Determine the [x, y] coordinate at the center of the cell enclosing the given text.  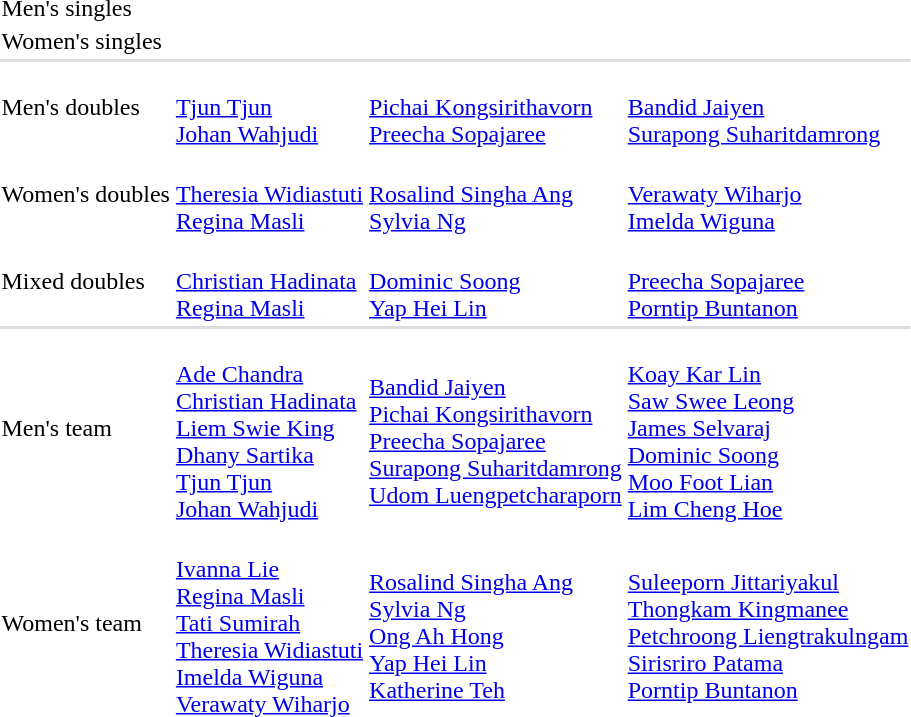
Tjun TjunJohan Wahjudi [269, 107]
Christian HadinataRegina Masli [269, 281]
Bandid JaiyenSurapong Suharitdamrong [768, 107]
Pichai KongsirithavornPreecha Sopajaree [496, 107]
Ade ChandraChristian HadinataLiem Swie KingDhany SartikaTjun TjunJohan Wahjudi [269, 428]
Men's team [86, 428]
Women's singles [86, 41]
Women's doubles [86, 194]
Koay Kar LinSaw Swee LeongJames SelvarajDominic SoongMoo Foot LianLim Cheng Hoe [768, 428]
Rosalind Singha AngSylvia Ng [496, 194]
Mixed doubles [86, 281]
Dominic SoongYap Hei Lin [496, 281]
Preecha SopajareePorntip Buntanon [768, 281]
Verawaty WiharjoImelda Wiguna [768, 194]
Men's doubles [86, 107]
Theresia WidiastutiRegina Masli [269, 194]
Bandid JaiyenPichai KongsirithavornPreecha SopajareeSurapong SuharitdamrongUdom Luengpetcharaporn [496, 428]
